Identify which cell holds the provided text, then report its (X, Y) central coordinate. 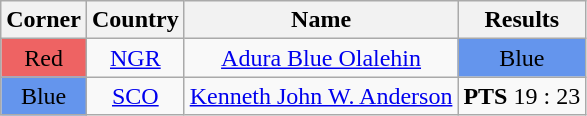
Adura Blue Olalehin (321, 58)
Kenneth John W. Anderson (321, 96)
Red (44, 58)
SCO (135, 96)
PTS 19 : 23 (522, 96)
Country (135, 20)
Results (522, 20)
Corner (44, 20)
NGR (135, 58)
Name (321, 20)
